Return (X, Y) of the center of cell containing provided text 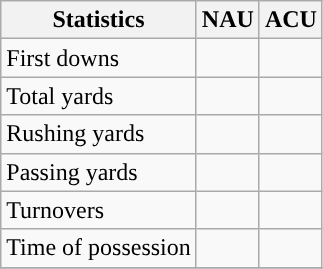
ACU (290, 20)
Rushing yards (99, 134)
First downs (99, 58)
Total yards (99, 96)
Statistics (99, 20)
Turnovers (99, 210)
NAU (228, 20)
Time of possession (99, 248)
Passing yards (99, 172)
